Return [x, y] of the center of cell containing provided text 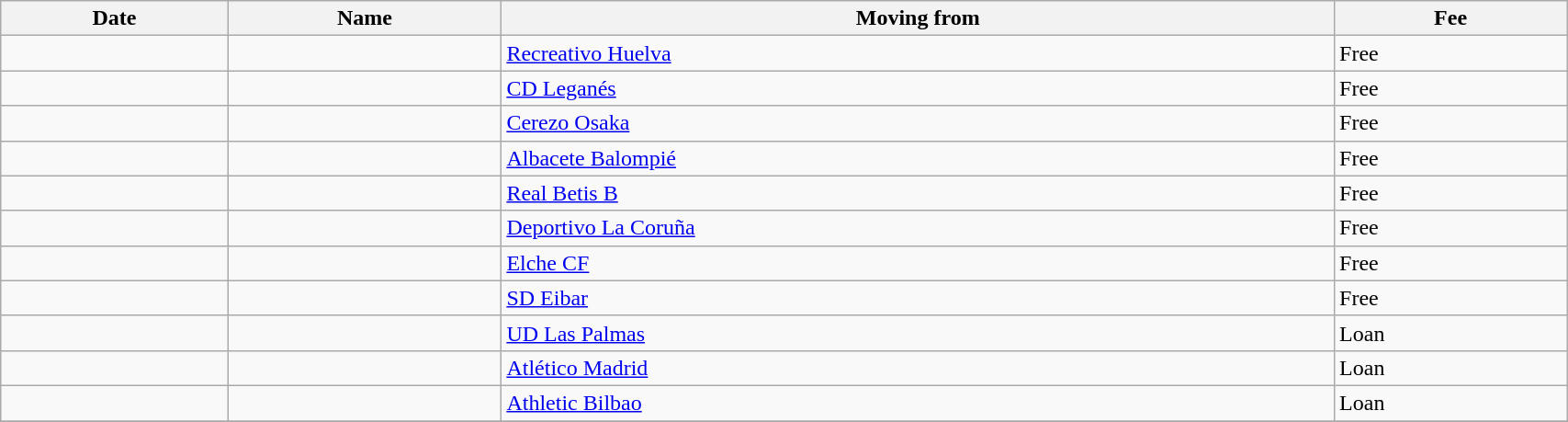
Moving from [919, 18]
Atlético Madrid [919, 368]
Athletic Bilbao [919, 403]
SD Eibar [919, 298]
Recreativo Huelva [919, 53]
Elche CF [919, 263]
Name [365, 18]
Real Betis B [919, 193]
Albacete Balompié [919, 158]
CD Leganés [919, 88]
Fee [1451, 18]
Date [114, 18]
Cerezo Osaka [919, 123]
UD Las Palmas [919, 333]
Deportivo La Coruña [919, 228]
